Search for the cell housing the specified text and yield its (x, y) center coordinate. 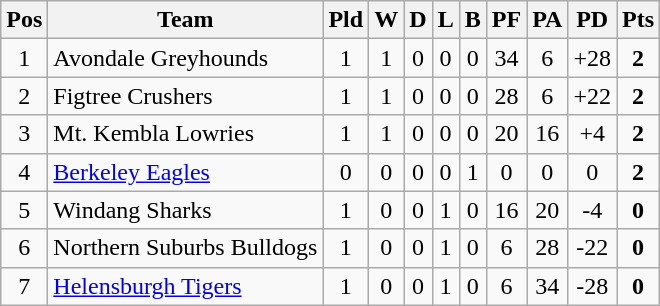
-4 (592, 210)
L (446, 20)
4 (24, 172)
+28 (592, 58)
-22 (592, 248)
B (472, 20)
Pld (346, 20)
Avondale Greyhounds (186, 58)
Windang Sharks (186, 210)
Pos (24, 20)
+22 (592, 96)
W (386, 20)
5 (24, 210)
Team (186, 20)
Berkeley Eagles (186, 172)
Mt. Kembla Lowries (186, 134)
-28 (592, 286)
PD (592, 20)
7 (24, 286)
PA (548, 20)
+4 (592, 134)
Northern Suburbs Bulldogs (186, 248)
Pts (638, 20)
Helensburgh Tigers (186, 286)
Figtree Crushers (186, 96)
D (418, 20)
PF (506, 20)
3 (24, 134)
